Return the [x, y] coordinate for the center point of the cell that contains the specified text.  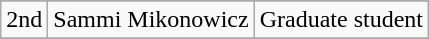
Graduate student [341, 20]
Sammi Mikonowicz [151, 20]
2nd [24, 20]
